Return the (X, Y) coordinate for the center point of the cell that contains the specified text.  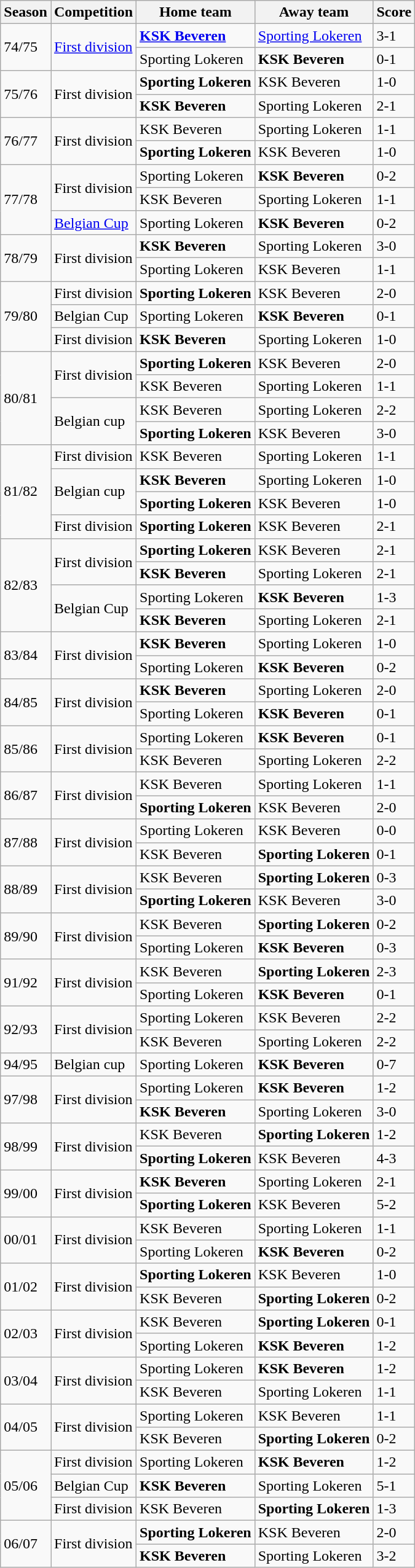
92/93 (26, 1029)
98/99 (26, 1147)
5-2 (394, 1205)
82/83 (26, 585)
03/04 (26, 1380)
94/95 (26, 1065)
00/01 (26, 1240)
76/77 (26, 141)
86/87 (26, 796)
81/82 (26, 492)
83/84 (26, 655)
0-7 (394, 1065)
78/79 (26, 257)
3-2 (394, 1556)
84/85 (26, 702)
4-3 (394, 1158)
89/90 (26, 936)
5-1 (394, 1486)
05/06 (26, 1486)
74/75 (26, 47)
87/88 (26, 842)
Home team (196, 12)
0-0 (394, 831)
79/80 (26, 316)
91/92 (26, 982)
80/81 (26, 398)
75/76 (26, 94)
3-1 (394, 36)
Season (26, 12)
02/03 (26, 1333)
Away team (314, 12)
77/78 (26, 199)
2-3 (394, 971)
85/86 (26, 749)
99/00 (26, 1193)
Competition (93, 12)
97/98 (26, 1100)
06/07 (26, 1544)
01/02 (26, 1287)
04/05 (26, 1427)
Score (394, 12)
88/89 (26, 889)
